Provide the [x, y] coordinate of the cell's center where the given text is located.  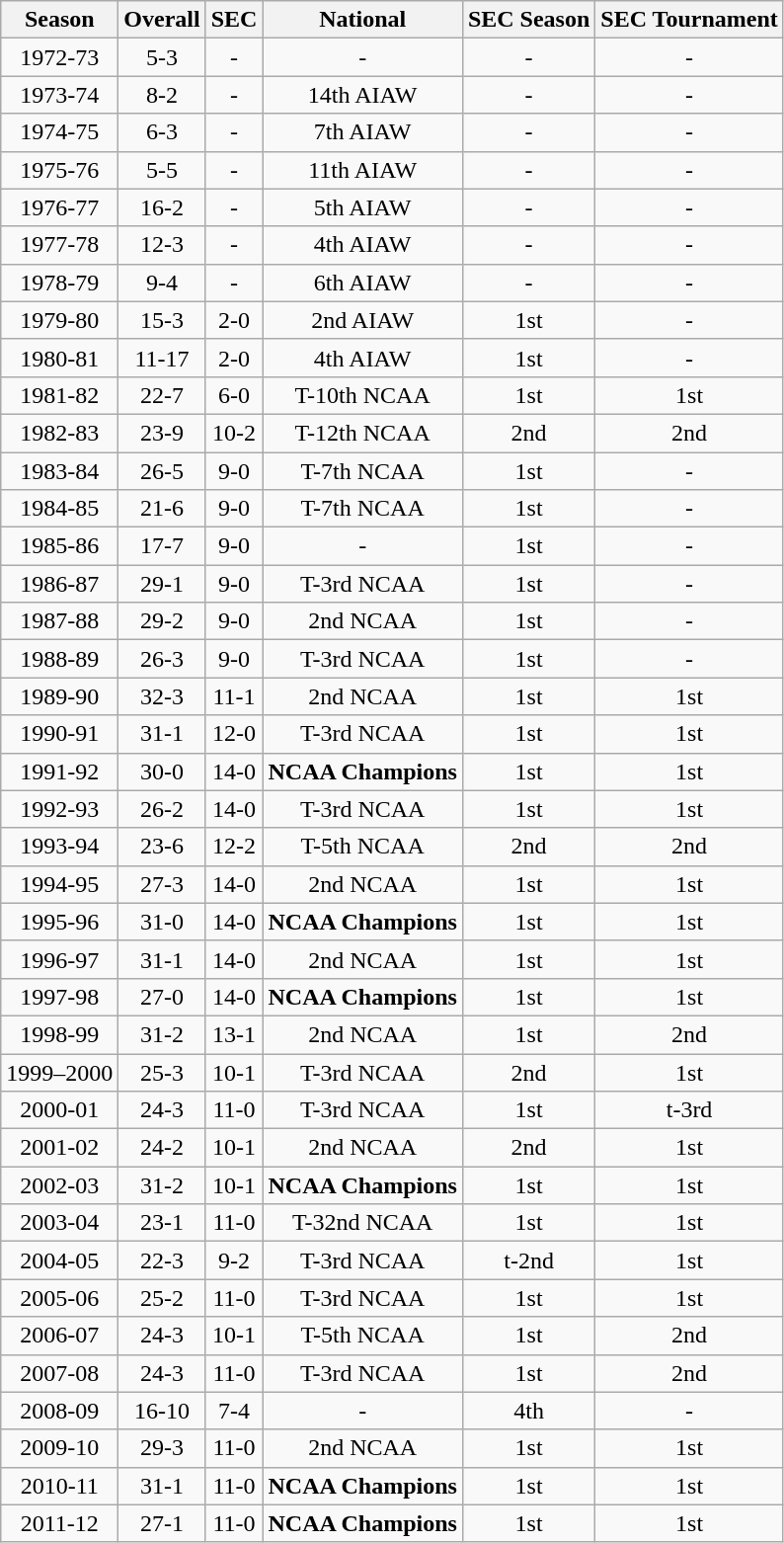
1996-97 [59, 959]
1985-86 [59, 546]
t-2nd [528, 1260]
2004-05 [59, 1260]
23-6 [162, 847]
6-0 [234, 395]
22-3 [162, 1260]
16-10 [162, 1411]
7th AIAW [362, 132]
1986-87 [59, 584]
1988-89 [59, 659]
12-0 [234, 734]
26-5 [162, 471]
16-2 [162, 207]
1994-95 [59, 884]
1973-74 [59, 95]
7-4 [234, 1411]
11-17 [162, 358]
14th AIAW [362, 95]
1998-99 [59, 1034]
1983-84 [59, 471]
25-2 [162, 1298]
2001-02 [59, 1148]
5th AIAW [362, 207]
1990-91 [59, 734]
9-4 [162, 283]
29-2 [162, 621]
t-3rd [689, 1110]
6th AIAW [362, 283]
1976-77 [59, 207]
10-2 [234, 433]
1975-76 [59, 170]
1991-92 [59, 771]
T-10th NCAA [362, 395]
2011-12 [59, 1523]
29-3 [162, 1448]
SEC [234, 20]
12-2 [234, 847]
2000-01 [59, 1110]
2007-08 [59, 1373]
1997-98 [59, 997]
15-3 [162, 320]
2005-06 [59, 1298]
21-6 [162, 509]
1972-73 [59, 57]
2008-09 [59, 1411]
27-1 [162, 1523]
4th [528, 1411]
27-3 [162, 884]
11-1 [234, 696]
1995-96 [59, 922]
30-0 [162, 771]
31-0 [162, 922]
1982-83 [59, 433]
26-3 [162, 659]
11th AIAW [362, 170]
5-3 [162, 57]
1974-75 [59, 132]
13-1 [234, 1034]
National [362, 20]
9-2 [234, 1260]
1981-82 [59, 395]
Overall [162, 20]
27-0 [162, 997]
5-5 [162, 170]
8-2 [162, 95]
Season [59, 20]
25-3 [162, 1072]
22-7 [162, 395]
1987-88 [59, 621]
1980-81 [59, 358]
T-12th NCAA [362, 433]
23-9 [162, 433]
2006-07 [59, 1336]
26-2 [162, 809]
2nd AIAW [362, 320]
1989-90 [59, 696]
SEC Season [528, 20]
SEC Tournament [689, 20]
1993-94 [59, 847]
2003-04 [59, 1223]
2002-03 [59, 1185]
2009-10 [59, 1448]
1999–2000 [59, 1072]
6-3 [162, 132]
24-2 [162, 1148]
12-3 [162, 245]
1979-80 [59, 320]
T-32nd NCAA [362, 1223]
1978-79 [59, 283]
23-1 [162, 1223]
2010-11 [59, 1486]
1992-93 [59, 809]
32-3 [162, 696]
29-1 [162, 584]
1977-78 [59, 245]
17-7 [162, 546]
1984-85 [59, 509]
